From the cell containing the given text, extract its center point as (x, y) coordinate. 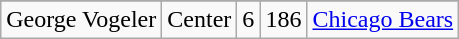
George Vogeler (82, 20)
Chicago Bears (383, 20)
Center (200, 20)
186 (284, 20)
6 (248, 20)
